Scan for the cell matching the given text and deliver its [X, Y] coordinate at center. 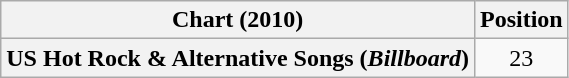
US Hot Rock & Alternative Songs (Billboard) [238, 58]
23 [521, 58]
Position [521, 20]
Chart (2010) [238, 20]
